For the text-containing cell, return its midpoint in (x, y) coordinate format. 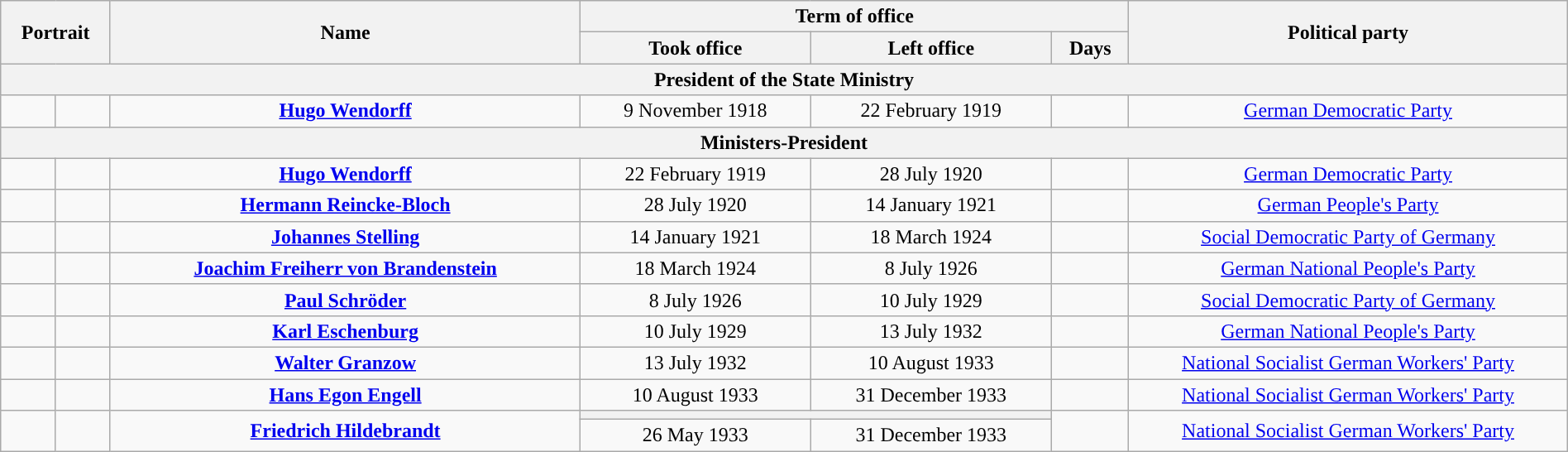
Name (345, 32)
Johannes Stelling (345, 237)
Friedrich Hildebrandt (345, 430)
Portrait (56, 32)
Days (1090, 48)
Karl Eschenburg (345, 331)
26 May 1933 (696, 435)
German People's Party (1348, 205)
President of the State Ministry (784, 79)
Ministers-President (784, 142)
Political party (1348, 32)
Left office (931, 48)
Term of office (855, 17)
Hans Egon Engell (345, 395)
Walter Granzow (345, 363)
9 November 1918 (696, 111)
Hermann Reincke-Bloch (345, 205)
Took office (696, 48)
Joachim Freiherr von Brandenstein (345, 268)
Paul Schröder (345, 300)
